Extract the (x, y) coordinate from the center of the cell holding the provided text.  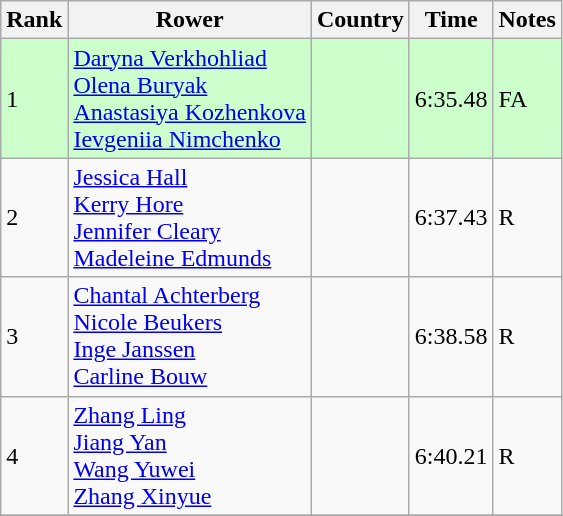
6:35.48 (451, 98)
1 (34, 98)
FA (527, 98)
Chantal AchterbergNicole BeukersInge JanssenCarline Bouw (190, 336)
Country (361, 20)
Zhang LingJiang YanWang YuweiZhang Xinyue (190, 456)
Rank (34, 20)
2 (34, 218)
Notes (527, 20)
6:38.58 (451, 336)
Jessica HallKerry HoreJennifer ClearyMadeleine Edmunds (190, 218)
3 (34, 336)
Rower (190, 20)
Time (451, 20)
Daryna VerkhohliadOlena BuryakAnastasiya KozhenkovaIevgeniia Nimchenko (190, 98)
6:40.21 (451, 456)
6:37.43 (451, 218)
4 (34, 456)
